Detect which cell encompasses the target text, then output its (X, Y) center coordinate. 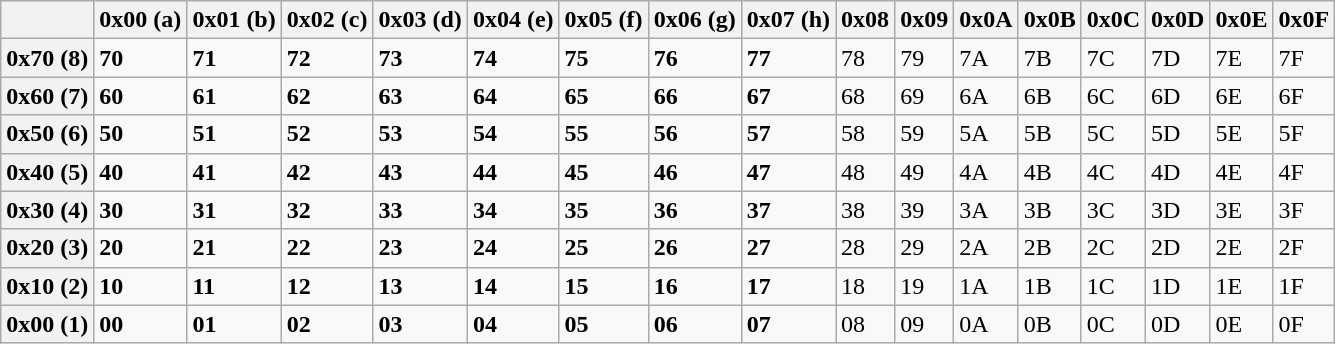
0x07 (h) (788, 20)
68 (866, 96)
3E (1242, 210)
0x0F (1304, 20)
13 (420, 286)
0x0C (1113, 20)
0x00 (a) (140, 20)
0x03 (d) (420, 20)
33 (420, 210)
50 (140, 134)
54 (513, 134)
0A (986, 324)
31 (234, 210)
12 (327, 286)
66 (694, 96)
08 (866, 324)
0E (1242, 324)
45 (604, 172)
53 (420, 134)
79 (924, 58)
0x30 (4) (48, 210)
0x06 (g) (694, 20)
15 (604, 286)
18 (866, 286)
46 (694, 172)
77 (788, 58)
4D (1178, 172)
6D (1178, 96)
17 (788, 286)
28 (866, 248)
0x0A (986, 20)
63 (420, 96)
0x0B (1050, 20)
2B (1050, 248)
29 (924, 248)
41 (234, 172)
57 (788, 134)
0C (1113, 324)
01 (234, 324)
3B (1050, 210)
0x10 (2) (48, 286)
39 (924, 210)
7A (986, 58)
36 (694, 210)
22 (327, 248)
09 (924, 324)
23 (420, 248)
38 (866, 210)
0x09 (924, 20)
07 (788, 324)
5F (1304, 134)
65 (604, 96)
26 (694, 248)
0x04 (e) (513, 20)
72 (327, 58)
19 (924, 286)
73 (420, 58)
51 (234, 134)
1D (1178, 286)
47 (788, 172)
7B (1050, 58)
75 (604, 58)
2A (986, 248)
0D (1178, 324)
0x01 (b) (234, 20)
32 (327, 210)
7F (1304, 58)
4B (1050, 172)
21 (234, 248)
0x70 (8) (48, 58)
42 (327, 172)
1F (1304, 286)
48 (866, 172)
60 (140, 96)
2F (1304, 248)
56 (694, 134)
0x08 (866, 20)
0x0D (1178, 20)
0B (1050, 324)
4F (1304, 172)
5B (1050, 134)
5A (986, 134)
6B (1050, 96)
0x02 (c) (327, 20)
02 (327, 324)
37 (788, 210)
71 (234, 58)
27 (788, 248)
7C (1113, 58)
30 (140, 210)
00 (140, 324)
0x20 (3) (48, 248)
3F (1304, 210)
52 (327, 134)
3D (1178, 210)
0x00 (1) (48, 324)
76 (694, 58)
44 (513, 172)
25 (604, 248)
0x0E (1242, 20)
35 (604, 210)
1E (1242, 286)
34 (513, 210)
04 (513, 324)
6F (1304, 96)
58 (866, 134)
0x05 (f) (604, 20)
4C (1113, 172)
2E (1242, 248)
0F (1304, 324)
67 (788, 96)
6C (1113, 96)
1C (1113, 286)
5D (1178, 134)
20 (140, 248)
78 (866, 58)
70 (140, 58)
6E (1242, 96)
14 (513, 286)
2C (1113, 248)
0x50 (6) (48, 134)
6A (986, 96)
40 (140, 172)
06 (694, 324)
03 (420, 324)
5E (1242, 134)
4E (1242, 172)
5C (1113, 134)
3C (1113, 210)
55 (604, 134)
3A (986, 210)
49 (924, 172)
2D (1178, 248)
7D (1178, 58)
1B (1050, 286)
69 (924, 96)
64 (513, 96)
24 (513, 248)
74 (513, 58)
62 (327, 96)
43 (420, 172)
59 (924, 134)
0x40 (5) (48, 172)
0x60 (7) (48, 96)
4A (986, 172)
16 (694, 286)
7E (1242, 58)
10 (140, 286)
11 (234, 286)
61 (234, 96)
05 (604, 324)
1A (986, 286)
